Extract the [x, y] coordinate from the center of the cell holding the provided text.  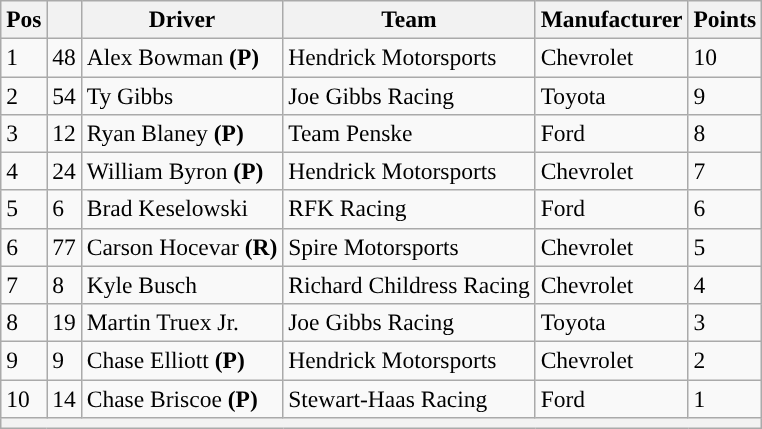
Brad Keselowski [182, 209]
Ryan Blaney (P) [182, 133]
Points [725, 19]
Richard Childress Racing [409, 285]
12 [64, 133]
Kyle Busch [182, 285]
RFK Racing [409, 209]
Pos [24, 19]
Team Penske [409, 133]
Stewart-Haas Racing [409, 398]
Martin Truex Jr. [182, 322]
77 [64, 247]
Chase Briscoe (P) [182, 398]
Driver [182, 19]
24 [64, 171]
54 [64, 95]
Ty Gibbs [182, 95]
19 [64, 322]
Alex Bowman (P) [182, 57]
Carson Hocevar (R) [182, 247]
Manufacturer [612, 19]
14 [64, 398]
Spire Motorsports [409, 247]
Team [409, 19]
Chase Elliott (P) [182, 360]
William Byron (P) [182, 171]
48 [64, 57]
